Extract the [x, y] coordinate from the center of the cell holding the provided text.  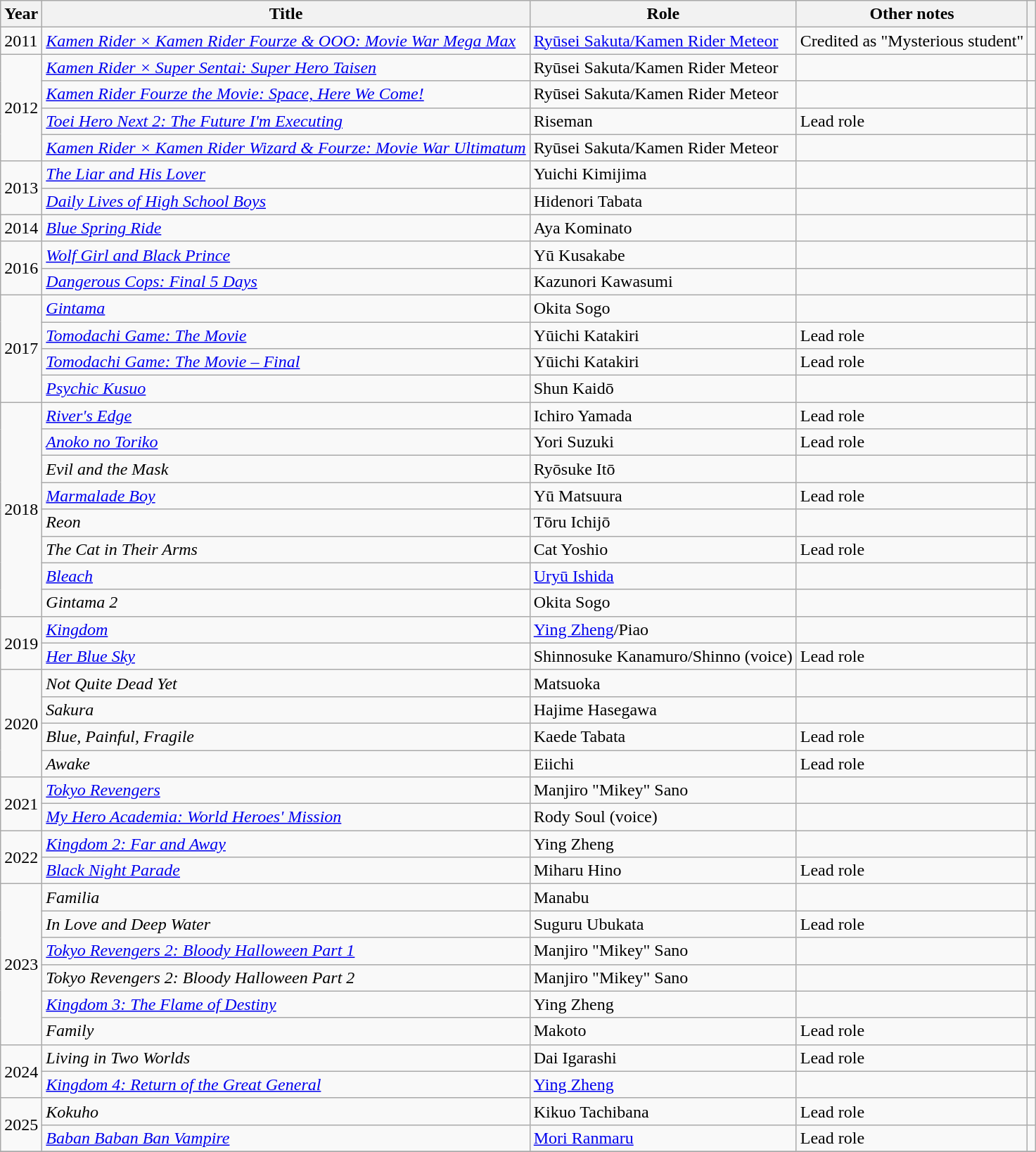
Ryōsuke Itō [663, 469]
Yuichi Kimijima [663, 174]
Wolf Girl and Black Prince [286, 255]
Sakura [286, 710]
2012 [21, 108]
Kamen Rider × Super Sentai: Super Hero Taisen [286, 68]
Gintama [286, 308]
2021 [21, 804]
Psychic Kusuo [286, 389]
Hidenori Tabata [663, 201]
Blue Spring Ride [286, 228]
Title [286, 14]
2022 [21, 857]
Kikuo Tachibana [663, 1111]
Toei Hero Next 2: The Future I'm Executing [286, 121]
2016 [21, 268]
Tokyo Revengers 2: Bloody Halloween Part 1 [286, 951]
2011 [21, 41]
2024 [21, 1071]
Bleach [286, 576]
Role [663, 14]
2017 [21, 348]
Tōru Ichijō [663, 523]
Kamen Rider × Kamen Rider Wizard & Fourze: Movie War Ultimatum [286, 148]
Shinnosuke Kanamuro/Shinno (voice) [663, 656]
In Love and Deep Water [286, 924]
Matsuoka [663, 683]
Baban Baban Ban Vampire [286, 1138]
Kingdom 4: Return of the Great General [286, 1084]
Yū Kusakabe [663, 255]
Living in Two Worlds [286, 1058]
Suguru Ubukata [663, 924]
Cat Yoshio [663, 549]
Tokyo Revengers 2: Bloody Halloween Part 2 [286, 978]
Hajime Hasegawa [663, 710]
Tomodachi Game: The Movie [286, 335]
Eiichi [663, 763]
My Hero Academia: World Heroes' Mission [286, 817]
2018 [21, 509]
Ying Zheng/Piao [663, 629]
Awake [286, 763]
Kingdom [286, 629]
Credited as "Mysterious student" [912, 41]
Riseman [663, 121]
Rody Soul (voice) [663, 817]
Her Blue Sky [286, 656]
Kingdom 2: Far and Away [286, 844]
Miharu Hino [663, 871]
Dai Igarashi [663, 1058]
2014 [21, 228]
Shun Kaidō [663, 389]
Yori Suzuki [663, 442]
2023 [21, 964]
Yū Matsuura [663, 496]
Dangerous Cops: Final 5 Days [286, 281]
Daily Lives of High School Boys [286, 201]
Not Quite Dead Yet [286, 683]
Reon [286, 523]
2019 [21, 643]
Manabu [663, 897]
Aya Kominato [663, 228]
Uryū Ishida [663, 576]
2020 [21, 723]
Blue, Painful, Fragile [286, 736]
Tomodachi Game: The Movie – Final [286, 362]
Kamen Rider × Kamen Rider Fourze & OOO: Movie War Mega Max [286, 41]
The Cat in Their Arms [286, 549]
Family [286, 1031]
Gintama 2 [286, 603]
Evil and the Mask [286, 469]
Marmalade Boy [286, 496]
Kazunori Kawasumi [663, 281]
Kingdom 3: The Flame of Destiny [286, 1004]
2025 [21, 1125]
Mori Ranmaru [663, 1138]
Kaede Tabata [663, 736]
Makoto [663, 1031]
Familia [286, 897]
2013 [21, 188]
Year [21, 14]
Ichiro Yamada [663, 416]
Kamen Rider Fourze the Movie: Space, Here We Come! [286, 94]
River's Edge [286, 416]
Tokyo Revengers [286, 791]
Kokuho [286, 1111]
Other notes [912, 14]
The Liar and His Lover [286, 174]
Anoko no Toriko [286, 442]
Black Night Parade [286, 871]
